Search for the cell housing the specified text and yield its [X, Y] center coordinate. 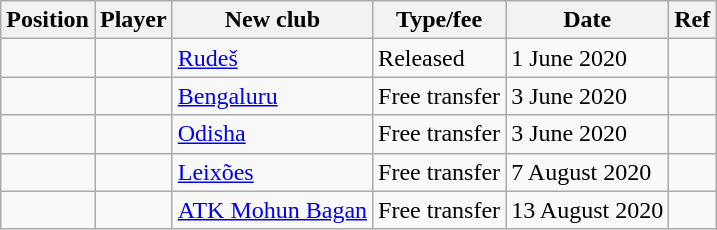
Date [588, 20]
Position [48, 20]
New club [272, 20]
Bengaluru [272, 96]
ATK Mohun Bagan [272, 210]
Type/fee [440, 20]
Released [440, 58]
13 August 2020 [588, 210]
Rudeš [272, 58]
Player [133, 20]
7 August 2020 [588, 172]
Odisha [272, 134]
Ref [692, 20]
1 June 2020 [588, 58]
Leixões [272, 172]
